Provide the [X, Y] coordinate of the cell's center where the given text is located.  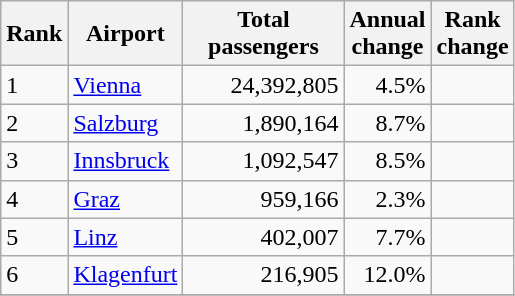
959,166 [264, 199]
4.5% [388, 85]
3 [34, 161]
Totalpassengers [264, 34]
1,890,164 [264, 123]
Innsbruck [126, 161]
Rankchange [472, 34]
8.5% [388, 161]
4 [34, 199]
12.0% [388, 275]
Vienna [126, 85]
Rank [34, 34]
1 [34, 85]
2.3% [388, 199]
Klagenfurt [126, 275]
6 [34, 275]
Airport [126, 34]
Linz [126, 237]
24,392,805 [264, 85]
Graz [126, 199]
5 [34, 237]
Annualchange [388, 34]
7.7% [388, 237]
216,905 [264, 275]
1,092,547 [264, 161]
Salzburg [126, 123]
2 [34, 123]
8.7% [388, 123]
402,007 [264, 237]
